Extract the (X, Y) coordinate from the center of the cell holding the provided text.  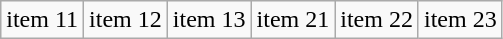
item 11 (42, 20)
item 12 (126, 20)
item 23 (460, 20)
item 22 (377, 20)
item 13 (209, 20)
item 21 (293, 20)
